Extract the (x, y) coordinate from the center of the cell holding the provided text.  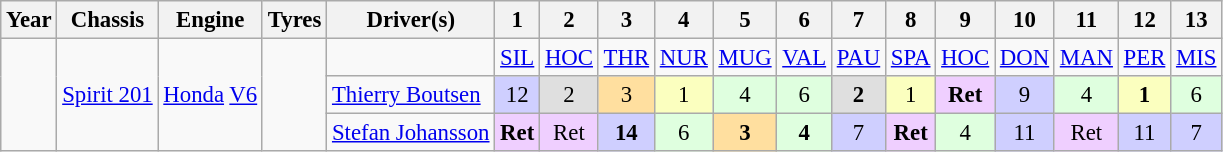
NUR (684, 58)
PER (1144, 58)
Engine (210, 20)
MAN (1086, 58)
Stefan Johansson (411, 133)
14 (626, 133)
Year (29, 20)
Tyres (294, 20)
Spirit 201 (108, 96)
10 (1025, 20)
8 (911, 20)
Honda V6 (210, 96)
THR (626, 58)
Thierry Boutsen (411, 95)
MIS (1196, 58)
5 (745, 20)
VAL (804, 58)
MUG (745, 58)
13 (1196, 20)
Driver(s) (411, 20)
SPA (911, 58)
DON (1025, 58)
Chassis (108, 20)
SIL (518, 58)
PAU (858, 58)
